Extract the (x, y) coordinate from the center of the cell holding the provided text.  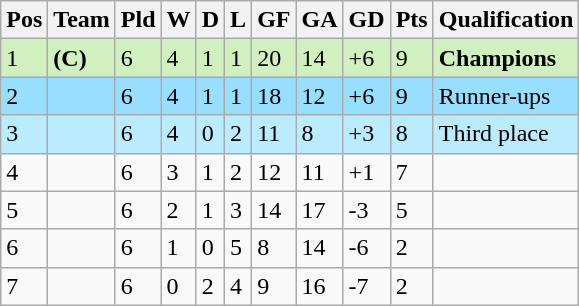
GA (320, 20)
Pts (412, 20)
+1 (366, 172)
Third place (506, 134)
+3 (366, 134)
Team (82, 20)
Pos (24, 20)
20 (274, 58)
(C) (82, 58)
-7 (366, 286)
L (238, 20)
GF (274, 20)
Runner-ups (506, 96)
Pld (138, 20)
Champions (506, 58)
17 (320, 210)
18 (274, 96)
Qualification (506, 20)
GD (366, 20)
-6 (366, 248)
-3 (366, 210)
W (178, 20)
D (210, 20)
16 (320, 286)
